For the text-containing cell, return its midpoint in [X, Y] coordinate format. 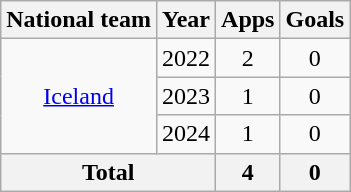
2022 [186, 58]
2 [248, 58]
Goals [315, 20]
Year [186, 20]
4 [248, 172]
Total [108, 172]
Apps [248, 20]
Iceland [79, 96]
2023 [186, 96]
National team [79, 20]
2024 [186, 134]
